Return the [x, y] coordinate for the center point of the cell that contains the specified text.  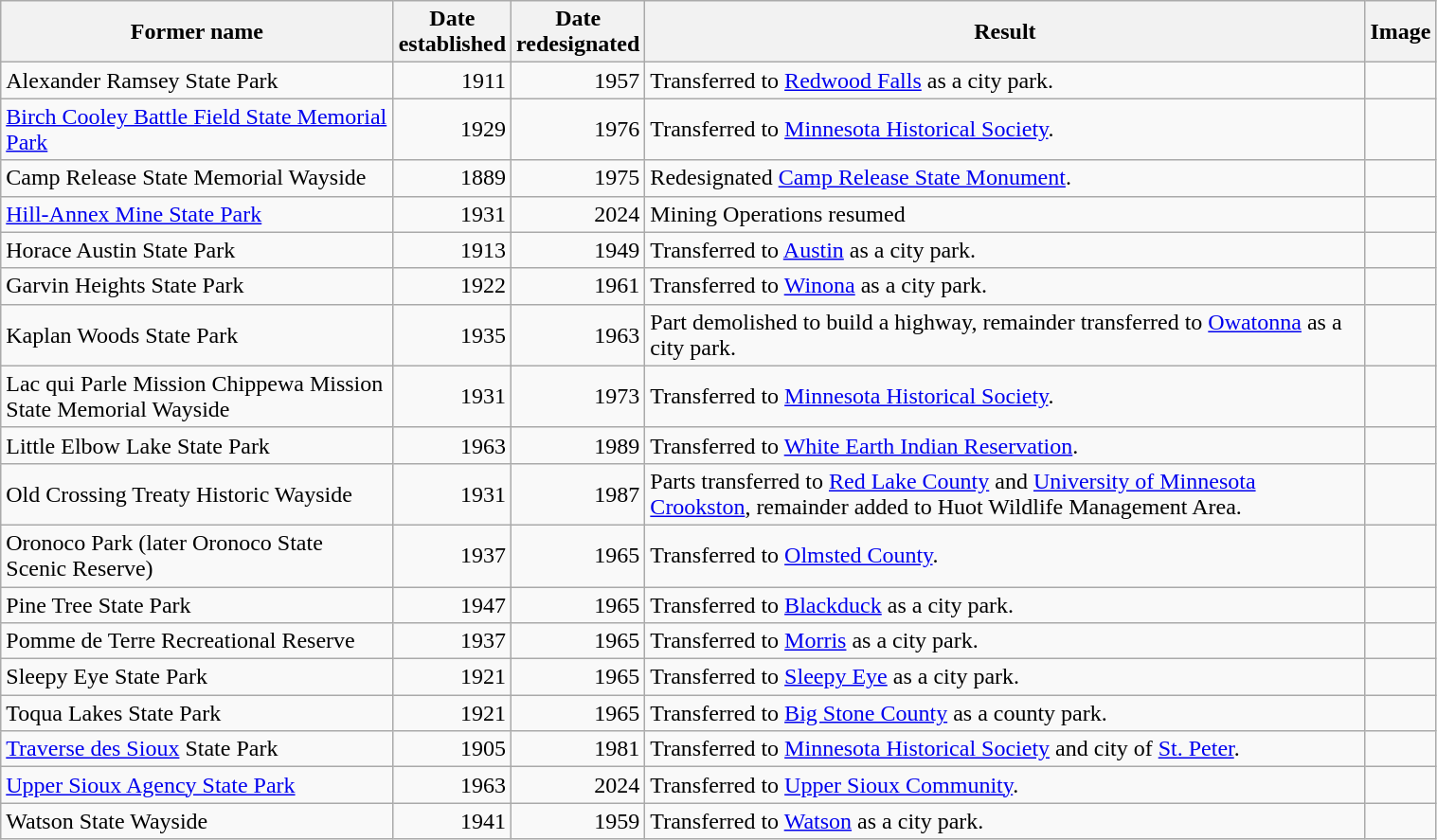
Transferred to Olmsted County. [1005, 555]
Pine Tree State Park [197, 605]
Transferred to Morris as a city park. [1005, 641]
1913 [452, 250]
Date established [452, 32]
Traverse des Sioux State Park [197, 749]
Hill-Annex Mine State Park [197, 214]
Redesignated Camp Release State Monument. [1005, 178]
Transferred to Minnesota Historical Society and city of St. Peter. [1005, 749]
Transferred to Austin as a city park. [1005, 250]
Result [1005, 32]
Little Elbow Lake State Park [197, 445]
1989 [578, 445]
Camp Release State Memorial Wayside [197, 178]
Mining Operations resumed [1005, 214]
Lac qui Parle Mission Chippewa Mission State Memorial Wayside [197, 396]
Upper Sioux Agency State Park [197, 785]
Kaplan Woods State Park [197, 335]
Former name [197, 32]
Image [1400, 32]
1929 [452, 129]
Transferred to Winona as a city park. [1005, 286]
Horace Austin State Park [197, 250]
1922 [452, 286]
Garvin Heights State Park [197, 286]
1981 [578, 749]
1911 [452, 80]
Sleepy Eye State Park [197, 677]
1957 [578, 80]
1975 [578, 178]
Transferred to Upper Sioux Community. [1005, 785]
Transferred to Redwood Falls as a city park. [1005, 80]
1947 [452, 605]
Transferred to Big Stone County as a county park. [1005, 713]
Date redesignated [578, 32]
Oronoco Park (later Oronoco State Scenic Reserve) [197, 555]
1987 [578, 494]
1889 [452, 178]
1959 [578, 821]
Transferred to Blackduck as a city park. [1005, 605]
1949 [578, 250]
Transferred to Watson as a city park. [1005, 821]
1935 [452, 335]
Transferred to Sleepy Eye as a city park. [1005, 677]
Pomme de Terre Recreational Reserve [197, 641]
Watson State Wayside [197, 821]
Old Crossing Treaty Historic Wayside [197, 494]
1976 [578, 129]
1941 [452, 821]
Toqua Lakes State Park [197, 713]
Birch Cooley Battle Field State Memorial Park [197, 129]
Parts transferred to Red Lake County and University of Minnesota Crookston, remainder added to Huot Wildlife Management Area. [1005, 494]
Alexander Ramsey State Park [197, 80]
1905 [452, 749]
1961 [578, 286]
Part demolished to build a highway, remainder transferred to Owatonna as a city park. [1005, 335]
1973 [578, 396]
Transferred to White Earth Indian Reservation. [1005, 445]
